Scan for the cell matching the given text and deliver its [X, Y] coordinate at center. 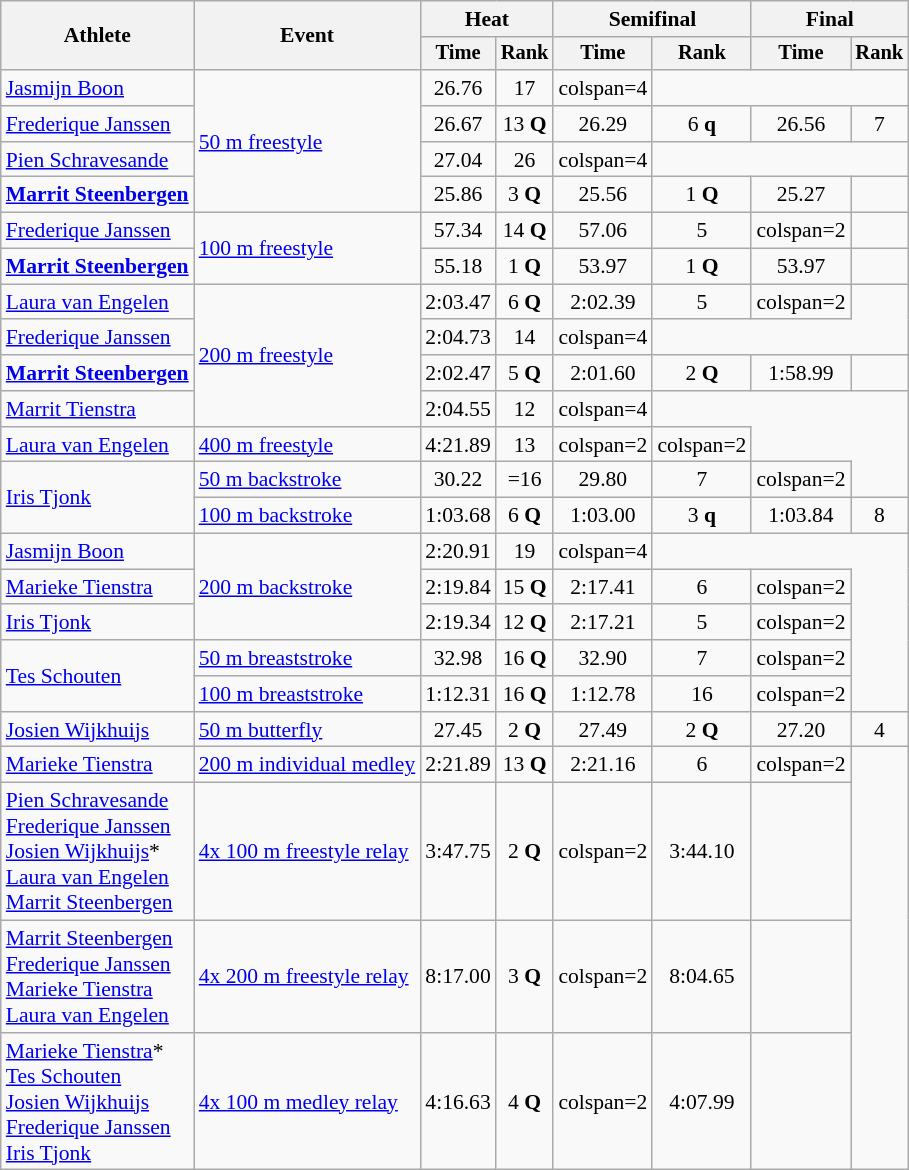
26.56 [800, 124]
2:21.89 [458, 765]
3 q [702, 516]
2:03.47 [458, 302]
Tes Schouten [98, 676]
2:01.60 [602, 373]
14 Q [525, 231]
100 m breaststroke [308, 694]
27.45 [458, 730]
8 [879, 516]
12 [525, 409]
Heat [486, 19]
17 [525, 88]
2:04.73 [458, 338]
4 [879, 730]
5 Q [525, 373]
Josien Wijkhuijs [98, 730]
200 m individual medley [308, 765]
25.27 [800, 195]
2:02.39 [602, 302]
Pien SchravesandeFrederique JanssenJosien Wijkhuijs*Laura van EngelenMarrit Steenbergen [98, 852]
26.29 [602, 124]
50 m freestyle [308, 141]
Marrit Tienstra [98, 409]
Marrit Steenbergen Frederique JanssenMarieke TienstraLaura van Engelen [98, 977]
26.67 [458, 124]
8:04.65 [702, 977]
30.22 [458, 480]
1:12.31 [458, 694]
2:21.16 [602, 765]
Pien Schravesande [98, 160]
26 [525, 160]
32.90 [602, 658]
Event [308, 36]
3:47.75 [458, 852]
1:58.99 [800, 373]
1:12.78 [602, 694]
16 [702, 694]
15 Q [525, 587]
4:21.89 [458, 445]
2:02.47 [458, 373]
25.86 [458, 195]
100 m freestyle [308, 248]
57.34 [458, 231]
57.06 [602, 231]
27.20 [800, 730]
12 Q [525, 623]
200 m backstroke [308, 588]
26.76 [458, 88]
400 m freestyle [308, 445]
2:20.91 [458, 552]
32.98 [458, 658]
19 [525, 552]
14 [525, 338]
4x 200 m freestyle relay [308, 977]
1:03.68 [458, 516]
27.49 [602, 730]
1:03.00 [602, 516]
200 m freestyle [308, 355]
29.80 [602, 480]
4x 100 m freestyle relay [308, 852]
2:04.55 [458, 409]
Final [830, 19]
Semifinal [652, 19]
13 [525, 445]
100 m backstroke [308, 516]
=16 [525, 480]
6 q [702, 124]
50 m breaststroke [308, 658]
50 m backstroke [308, 480]
2:19.34 [458, 623]
50 m butterfly [308, 730]
3:44.10 [702, 852]
27.04 [458, 160]
25.56 [602, 195]
1:03.84 [800, 516]
2:19.84 [458, 587]
2:17.41 [602, 587]
Athlete [98, 36]
2:17.21 [602, 623]
55.18 [458, 267]
8:17.00 [458, 977]
